Search for the cell housing the specified text and yield its (x, y) center coordinate. 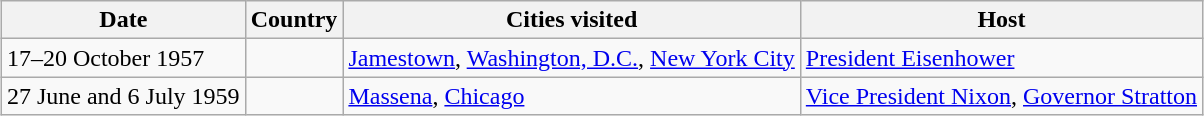
Vice President Nixon, Governor Stratton (1001, 96)
Country (294, 20)
Date (123, 20)
Cities visited (572, 20)
27 June and 6 July 1959 (123, 96)
17–20 October 1957 (123, 58)
Host (1001, 20)
Massena, Chicago (572, 96)
President Eisenhower (1001, 58)
Jamestown, Washington, D.C., New York City (572, 58)
